Detect which cell encompasses the target text, then output its [X, Y] center coordinate. 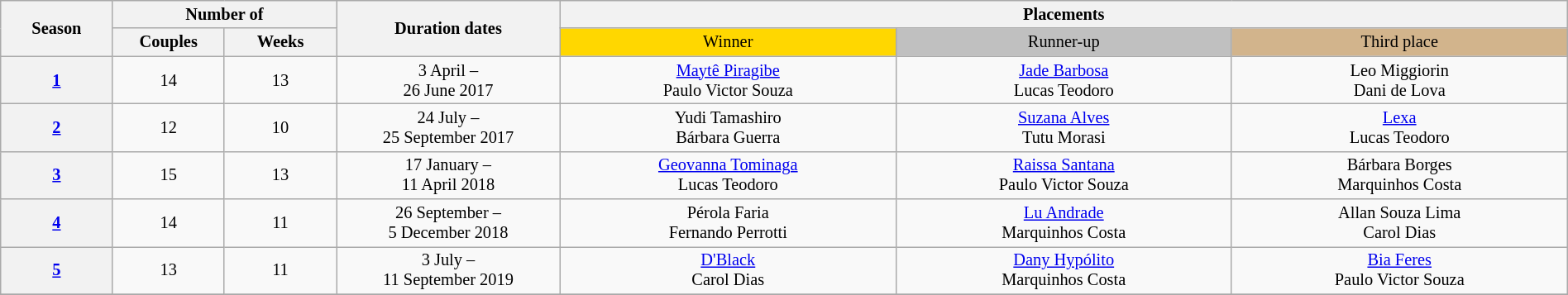
Leo MiggiorinDani de Lova [1399, 80]
Bárbara BorgesMarquinhos Costa [1399, 175]
24 July –25 September 2017 [448, 127]
12 [169, 127]
Couples [169, 42]
Maytê PiragibePaulo Victor Souza [728, 80]
Raissa SantanaPaulo Victor Souza [1064, 175]
Weeks [280, 42]
2 [56, 127]
Jade BarbosaLucas Teodoro [1064, 80]
Yudi TamashiroBárbara Guerra [728, 127]
3 April –26 June 2017 [448, 80]
17 January –11 April 2018 [448, 175]
15 [169, 175]
Bia FeresPaulo Victor Souza [1399, 270]
Winner [728, 42]
LexaLucas Teodoro [1399, 127]
3 July –11 September 2019 [448, 270]
Runner-up [1064, 42]
Season [56, 28]
5 [56, 270]
Third place [1399, 42]
10 [280, 127]
Geovanna TominagaLucas Teodoro [728, 175]
Suzana AlvesTutu Morasi [1064, 127]
1 [56, 80]
D'BlackCarol Dias [728, 270]
Dany HypólitoMarquinhos Costa [1064, 270]
Pérola FariaFernando Perrotti [728, 223]
Lu AndradeMarquinhos Costa [1064, 223]
Allan Souza LimaCarol Dias [1399, 223]
4 [56, 223]
26 September –5 December 2018 [448, 223]
3 [56, 175]
Duration dates [448, 28]
Placements [1064, 14]
Number of [225, 14]
